For the text-containing cell, return its midpoint in [x, y] coordinate format. 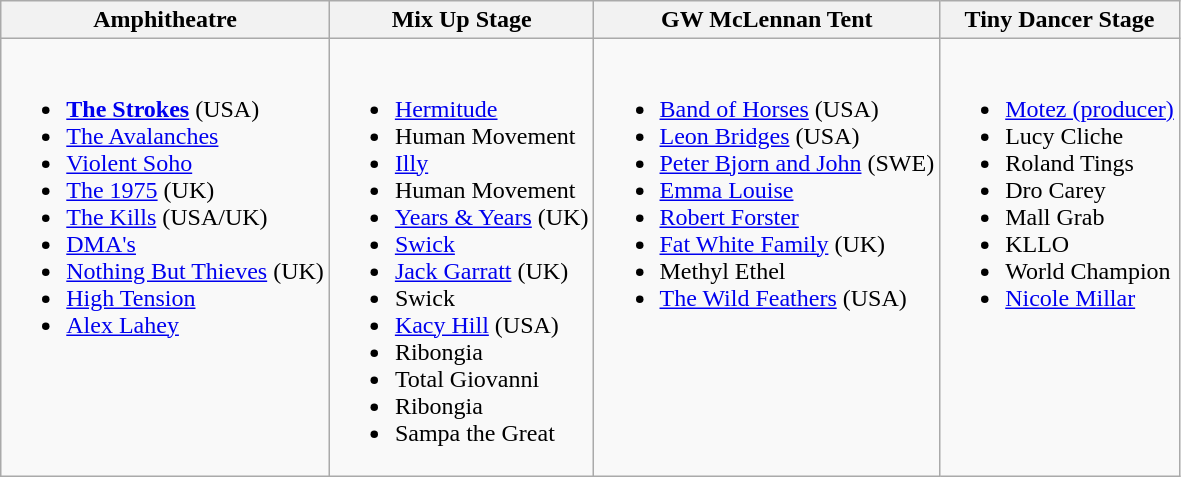
Amphitheatre [166, 20]
Motez (producer)Lucy ClicheRoland TingsDro CareyMall GrabKLLOWorld ChampionNicole Millar [1060, 258]
GW McLennan Tent [767, 20]
HermitudeHuman MovementIllyHuman MovementYears & Years (UK)SwickJack Garratt (UK)SwickKacy Hill (USA)RibongiaTotal GiovanniRibongiaSampa the Great [462, 258]
The Strokes (USA)The AvalanchesViolent SohoThe 1975 (UK)The Kills (USA/UK)DMA'sNothing But Thieves (UK)High TensionAlex Lahey [166, 258]
Band of Horses (USA)Leon Bridges (USA)Peter Bjorn and John (SWE)Emma LouiseRobert ForsterFat White Family (UK)Methyl EthelThe Wild Feathers (USA) [767, 258]
Tiny Dancer Stage [1060, 20]
Mix Up Stage [462, 20]
